Provide the (x, y) coordinate of the cell's center where the given text is located.  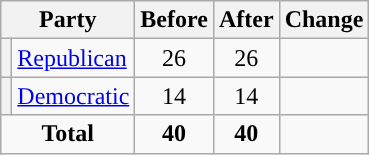
Total (68, 134)
Before (174, 20)
Party (68, 20)
Change (324, 20)
Republican (74, 58)
Democratic (74, 96)
After (246, 20)
